Output the (x, y) coordinate of the center of the cell containing the given text.  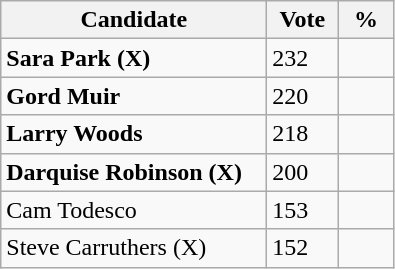
Steve Carruthers (X) (134, 248)
Candidate (134, 20)
Larry Woods (134, 134)
% (366, 20)
Cam Todesco (134, 210)
200 (302, 172)
Vote (302, 20)
153 (302, 210)
Sara Park (X) (134, 58)
218 (302, 134)
152 (302, 248)
Darquise Robinson (X) (134, 172)
Gord Muir (134, 96)
220 (302, 96)
232 (302, 58)
